Return [x, y] of the center of cell containing provided text 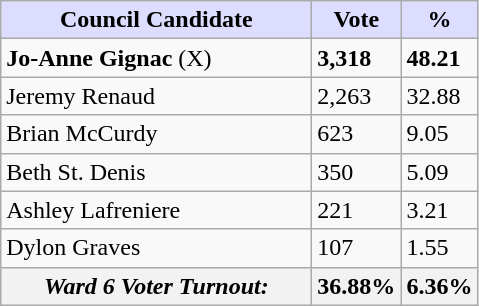
Beth St. Denis [156, 172]
Jo-Anne Gignac (X) [156, 58]
36.88% [356, 286]
Brian McCurdy [156, 134]
Ward 6 Voter Turnout: [156, 286]
2,263 [356, 96]
1.55 [440, 248]
48.21 [440, 58]
% [440, 20]
350 [356, 172]
6.36% [440, 286]
Dylon Graves [156, 248]
Jeremy Renaud [156, 96]
3,318 [356, 58]
221 [356, 210]
Vote [356, 20]
Ashley Lafreniere [156, 210]
623 [356, 134]
3.21 [440, 210]
Council Candidate [156, 20]
5.09 [440, 172]
107 [356, 248]
32.88 [440, 96]
9.05 [440, 134]
